Scan for the cell matching the given text and deliver its [x, y] coordinate at center. 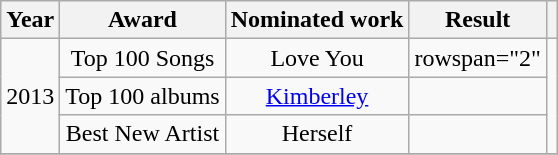
Best New Artist [142, 134]
Love You [317, 58]
rowspan="2" [478, 58]
Top 100 Songs [142, 58]
Nominated work [317, 20]
Top 100 albums [142, 96]
2013 [30, 96]
Result [478, 20]
Herself [317, 134]
Kimberley [317, 96]
Year [30, 20]
Award [142, 20]
